Find where the given text appears and provide that cell's center as (x, y) coordinate. 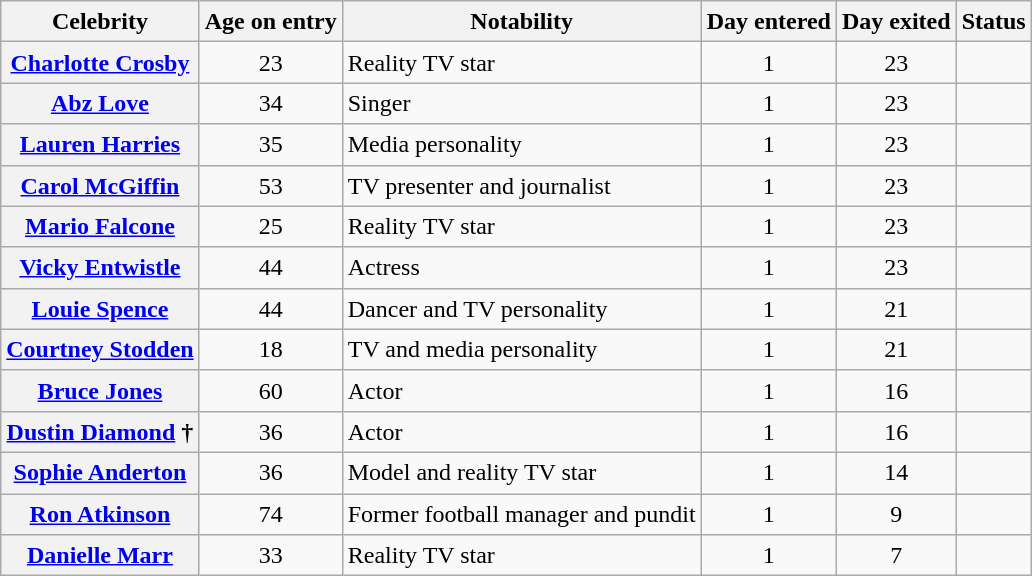
14 (896, 472)
Dustin Diamond † (100, 432)
74 (270, 514)
TV and media personality (522, 350)
TV presenter and journalist (522, 186)
25 (270, 226)
Model and reality TV star (522, 472)
18 (270, 350)
Former football manager and pundit (522, 514)
53 (270, 186)
Media personality (522, 144)
Charlotte Crosby (100, 62)
Sophie Anderton (100, 472)
Dancer and TV personality (522, 308)
Status (994, 22)
34 (270, 104)
Courtney Stodden (100, 350)
7 (896, 556)
Danielle Marr (100, 556)
Carol McGiffin (100, 186)
Lauren Harries (100, 144)
60 (270, 390)
Mario Falcone (100, 226)
Ron Atkinson (100, 514)
Singer (522, 104)
9 (896, 514)
Actress (522, 268)
Abz Love (100, 104)
Vicky Entwistle (100, 268)
Louie Spence (100, 308)
Age on entry (270, 22)
Bruce Jones (100, 390)
Celebrity (100, 22)
Day exited (896, 22)
35 (270, 144)
Day entered (768, 22)
33 (270, 556)
Notability (522, 22)
